Locate the cell with the specified text and output its (x, y) center coordinate. 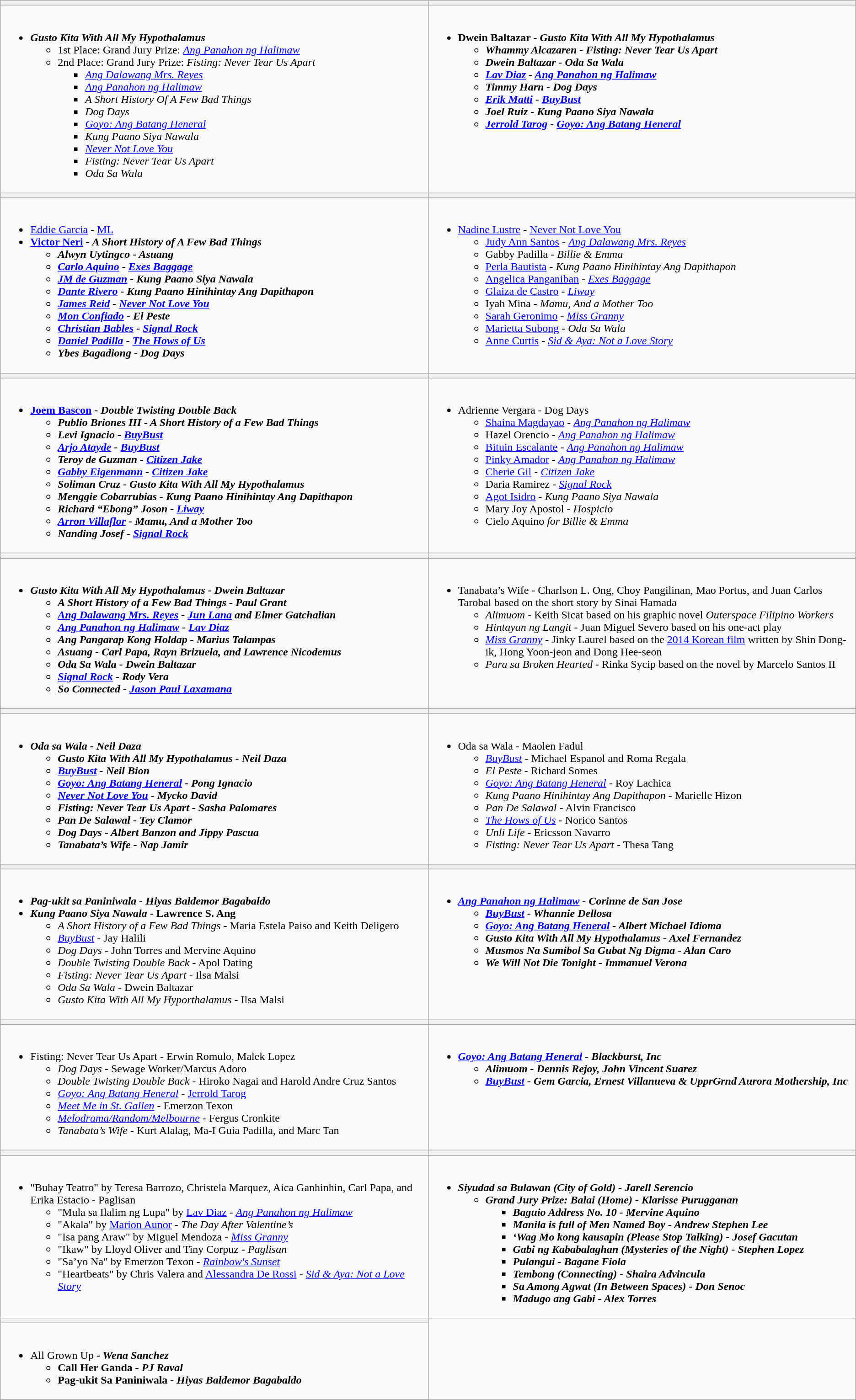
All Grown Up - Wena SanchezCall Her Ganda - PJ RavalPag-ukit Sa Paniniwala - Hiyas Baldemor Bagabaldo (214, 1361)
